Find where the given text appears and provide that cell's center as (x, y) coordinate. 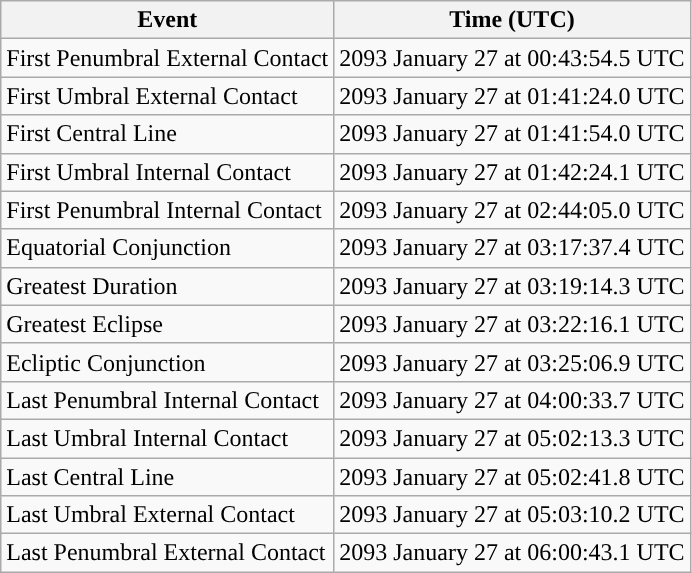
Ecliptic Conjunction (168, 362)
2093 January 27 at 03:19:14.3 UTC (512, 286)
2093 January 27 at 02:44:05.0 UTC (512, 210)
Event (168, 20)
Last Central Line (168, 477)
2093 January 27 at 01:42:24.1 UTC (512, 172)
2093 January 27 at 03:17:37.4 UTC (512, 248)
Last Penumbral Internal Contact (168, 400)
2093 January 27 at 05:02:41.8 UTC (512, 477)
Time (UTC) (512, 20)
2093 January 27 at 01:41:24.0 UTC (512, 96)
Greatest Duration (168, 286)
2093 January 27 at 01:41:54.0 UTC (512, 134)
First Umbral External Contact (168, 96)
First Umbral Internal Contact (168, 172)
First Penumbral Internal Contact (168, 210)
First Central Line (168, 134)
2093 January 27 at 04:00:33.7 UTC (512, 400)
Last Umbral External Contact (168, 515)
2093 January 27 at 05:02:13.3 UTC (512, 438)
Last Umbral Internal Contact (168, 438)
2093 January 27 at 03:25:06.9 UTC (512, 362)
2093 January 27 at 03:22:16.1 UTC (512, 324)
2093 January 27 at 00:43:54.5 UTC (512, 58)
2093 January 27 at 05:03:10.2 UTC (512, 515)
Greatest Eclipse (168, 324)
2093 January 27 at 06:00:43.1 UTC (512, 553)
Last Penumbral External Contact (168, 553)
First Penumbral External Contact (168, 58)
Equatorial Conjunction (168, 248)
